Scan for the cell matching the given text and deliver its [X, Y] coordinate at center. 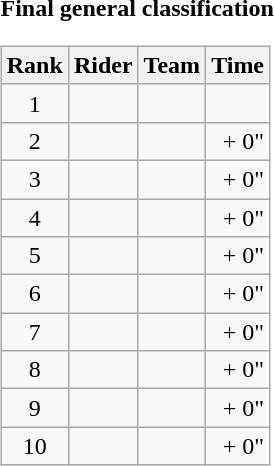
3 [34, 179]
Rank [34, 65]
7 [34, 332]
1 [34, 103]
8 [34, 370]
5 [34, 256]
10 [34, 446]
6 [34, 294]
Team [172, 65]
Time [238, 65]
Rider [103, 65]
4 [34, 217]
2 [34, 141]
9 [34, 408]
